Extract the [X, Y] coordinate from the center of the cell holding the provided text.  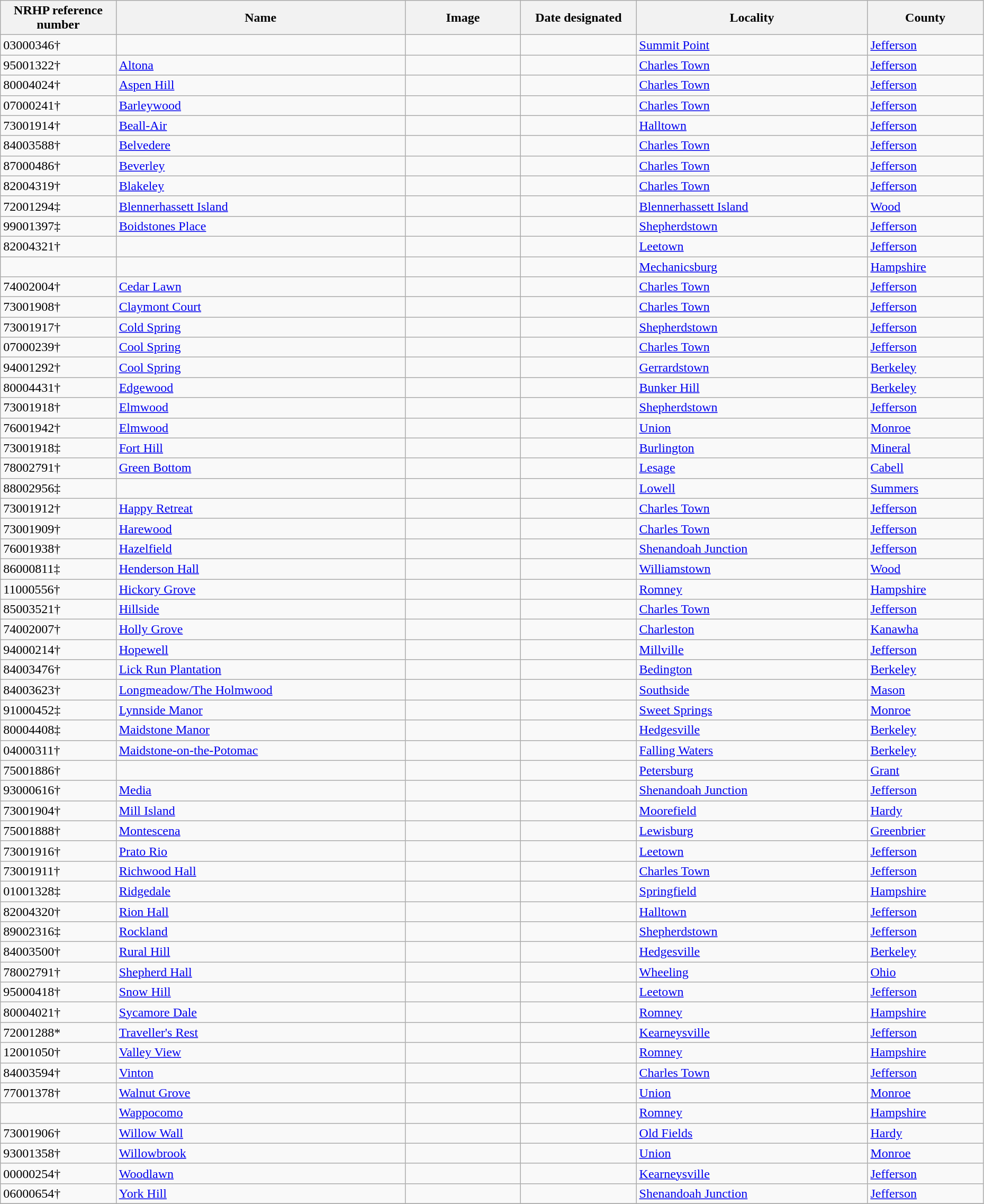
Grant [925, 770]
Walnut Grove [260, 1093]
Beall-Air [260, 125]
82004320† [58, 911]
Williamstown [752, 569]
73001911† [58, 871]
76001938† [58, 549]
73001912† [58, 508]
87000486† [58, 166]
80004021† [58, 1012]
Maidstone-on-the-Potomac [260, 750]
93000616† [58, 790]
Hazelfield [260, 549]
Sweet Springs [752, 710]
Hopewell [260, 650]
Petersburg [752, 770]
84003500† [58, 952]
11000556† [58, 589]
73001908† [58, 307]
Kanawha [925, 630]
York Hill [260, 1193]
Holly Grove [260, 630]
Old Fields [752, 1133]
86000811‡ [58, 569]
94000214† [58, 650]
Mill Island [260, 811]
03000346† [58, 45]
80004431† [58, 388]
Summers [925, 488]
89002316‡ [58, 932]
91000452‡ [58, 710]
07000239† [58, 347]
Green Bottom [260, 468]
Willow Wall [260, 1133]
85003521† [58, 609]
Hillside [260, 609]
Mason [925, 690]
76001942† [58, 428]
00000254† [58, 1173]
Ridgedale [260, 891]
Valley View [260, 1053]
06000654† [58, 1193]
Traveller's Rest [260, 1032]
07000241† [58, 105]
Greenbrier [925, 831]
80004024† [58, 85]
88002956‡ [58, 488]
Burlington [752, 448]
73001906† [58, 1133]
Image [463, 18]
Media [260, 790]
Date designated [579, 18]
Aspen Hill [260, 85]
99001397‡ [58, 226]
84003588† [58, 146]
84003594† [58, 1073]
94001292† [58, 367]
Bunker Hill [752, 388]
Lynnside Manor [260, 710]
Springfield [752, 891]
80004408‡ [58, 730]
74002007† [58, 630]
73001909† [58, 528]
Southside [752, 690]
Cedar Lawn [260, 287]
Lewisburg [752, 831]
Boidstones Place [260, 226]
84003476† [58, 670]
Name [260, 18]
95000418† [58, 992]
77001378† [58, 1093]
74002004† [58, 287]
Ohio [925, 972]
93001358† [58, 1153]
Woodlawn [260, 1173]
73001916† [58, 851]
73001914† [58, 125]
Edgewood [260, 388]
Charleston [752, 630]
Altona [260, 65]
73001917† [58, 327]
Mechanicsburg [752, 266]
Locality [752, 18]
County [925, 18]
Rural Hill [260, 952]
Prato Rio [260, 851]
Montescena [260, 831]
72001288* [58, 1032]
Bedington [752, 670]
12001050† [58, 1053]
75001888† [58, 831]
Lowell [752, 488]
Longmeadow/The Holmwood [260, 690]
Wappocomo [260, 1113]
73001918‡ [58, 448]
Millville [752, 650]
Happy Retreat [260, 508]
Willowbrook [260, 1153]
Mineral [925, 448]
95001322† [58, 65]
Cabell [925, 468]
82004319† [58, 186]
Cold Spring [260, 327]
Sycamore Dale [260, 1012]
Rockland [260, 932]
Moorefield [752, 811]
84003623† [58, 690]
Falling Waters [752, 750]
Barleywood [260, 105]
Lesage [752, 468]
Harewood [260, 528]
Lick Run Plantation [260, 670]
Shepherd Hall [260, 972]
Snow Hill [260, 992]
Summit Point [752, 45]
Fort Hill [260, 448]
Vinton [260, 1073]
04000311† [58, 750]
Claymont Court [260, 307]
73001918† [58, 408]
Rion Hall [260, 911]
Beverley [260, 166]
Henderson Hall [260, 569]
01001328‡ [58, 891]
Blakeley [260, 186]
Wheeling [752, 972]
Maidstone Manor [260, 730]
75001886† [58, 770]
Richwood Hall [260, 871]
NRHP reference number [58, 18]
Hickory Grove [260, 589]
Belvedere [260, 146]
Gerrardstown [752, 367]
82004321† [58, 246]
72001294‡ [58, 206]
73001904† [58, 811]
